Extract the (X, Y) coordinate from the center of the cell holding the provided text.  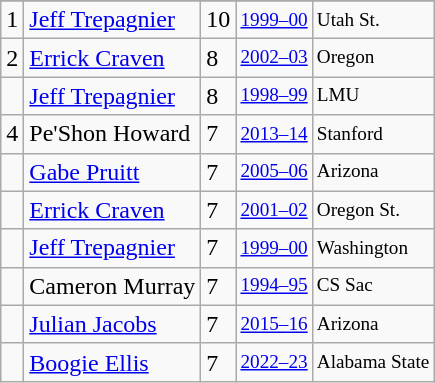
Washington (373, 248)
2005–06 (274, 172)
1 (12, 20)
4 (12, 134)
2001–02 (274, 210)
CS Sac (373, 286)
1998–99 (274, 96)
Boogie Ellis (112, 362)
10 (218, 20)
2015–16 (274, 324)
Oregon (373, 58)
Pe'Shon Howard (112, 134)
Utah St. (373, 20)
Stanford (373, 134)
2022–23 (274, 362)
Oregon St. (373, 210)
2 (12, 58)
LMU (373, 96)
Alabama State (373, 362)
2002–03 (274, 58)
Cameron Murray (112, 286)
Julian Jacobs (112, 324)
2013–14 (274, 134)
Gabe Pruitt (112, 172)
1994–95 (274, 286)
